Determine the [X, Y] coordinate at the center of the cell enclosing the given text.  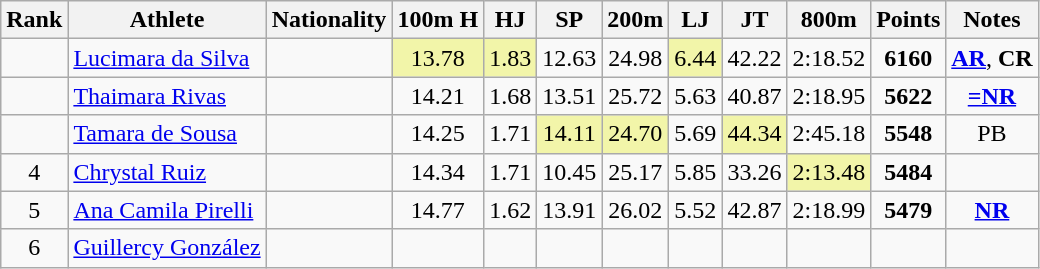
4 [34, 172]
PB [992, 134]
14.77 [438, 210]
12.63 [570, 58]
100m H [438, 20]
Thaimara Rivas [167, 96]
5484 [908, 172]
5.63 [696, 96]
Lucimara da Silva [167, 58]
14.34 [438, 172]
5479 [908, 210]
13.51 [570, 96]
24.70 [636, 134]
33.26 [754, 172]
AR, CR [992, 58]
13.91 [570, 210]
40.87 [754, 96]
2:18.99 [829, 210]
LJ [696, 20]
2:13.48 [829, 172]
5548 [908, 134]
200m [636, 20]
26.02 [636, 210]
5.69 [696, 134]
6160 [908, 58]
2:18.95 [829, 96]
Tamara de Sousa [167, 134]
10.45 [570, 172]
SP [570, 20]
5 [34, 210]
42.22 [754, 58]
Rank [34, 20]
Notes [992, 20]
24.98 [636, 58]
1.68 [510, 96]
1.62 [510, 210]
42.87 [754, 210]
6 [34, 248]
13.78 [438, 58]
HJ [510, 20]
25.17 [636, 172]
6.44 [696, 58]
NR [992, 210]
5622 [908, 96]
Chrystal Ruiz [167, 172]
14.11 [570, 134]
25.72 [636, 96]
1.83 [510, 58]
JT [754, 20]
800m [829, 20]
14.21 [438, 96]
Nationality [329, 20]
2:45.18 [829, 134]
Points [908, 20]
5.85 [696, 172]
Athlete [167, 20]
44.34 [754, 134]
Guillercy González [167, 248]
14.25 [438, 134]
2:18.52 [829, 58]
Ana Camila Pirelli [167, 210]
5.52 [696, 210]
=NR [992, 96]
